Detect which cell encompasses the target text, then output its [x, y] center coordinate. 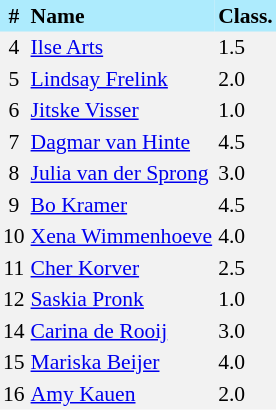
11 [14, 268]
Jitske Visser [122, 110]
Saskia Pronk [122, 300]
Julia van der Sprong [122, 174]
Ilse Arts [122, 48]
15 [14, 362]
9 [14, 205]
12 [14, 300]
Lindsay Frelink [122, 79]
Carina de Rooij [122, 331]
Mariska Beijer [122, 362]
Name [122, 16]
Xena Wimmenhoeve [122, 236]
1.5 [246, 48]
# [14, 16]
Cher Korver [122, 268]
Bo Kramer [122, 205]
8 [14, 174]
Dagmar van Hinte [122, 142]
6 [14, 110]
16 [14, 394]
2.5 [246, 268]
10 [14, 236]
Class. [246, 16]
Amy Kauen [122, 394]
14 [14, 331]
4 [14, 48]
5 [14, 79]
7 [14, 142]
